From the cell containing the given text, extract its center point as [x, y] coordinate. 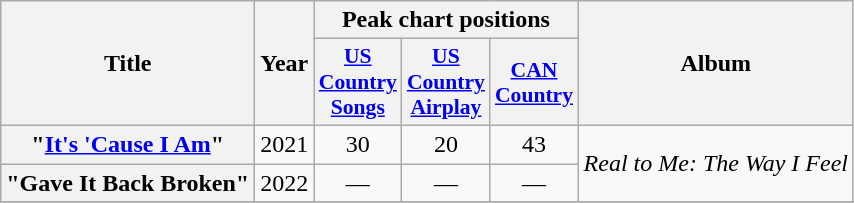
CANCountry [534, 82]
USCountryAirplay [446, 82]
Real to Me: The Way I Feel [716, 163]
2022 [284, 183]
Title [128, 64]
USCountrySongs [358, 82]
Album [716, 64]
30 [358, 144]
"Gave It Back Broken" [128, 183]
Year [284, 64]
20 [446, 144]
"It's 'Cause I Am" [128, 144]
2021 [284, 144]
43 [534, 144]
Peak chart positions [446, 20]
